Pinpoint the cell where the given text exists, returning its [X, Y] midpoint coordinate. 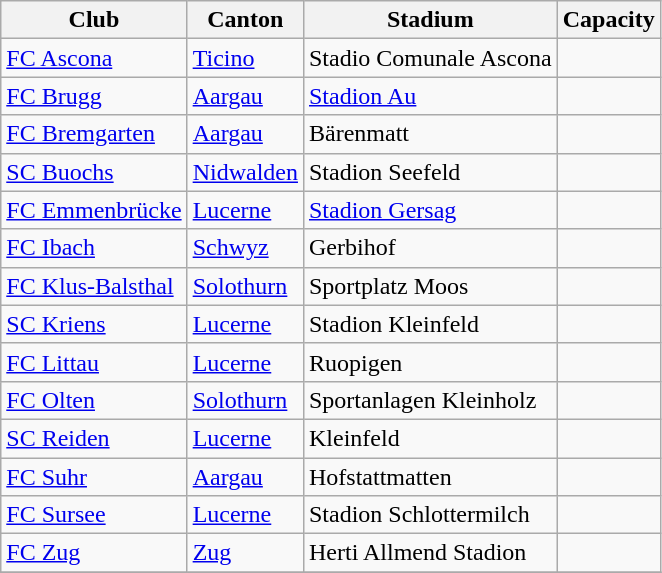
Stadio Comunale Ascona [430, 58]
FC Brugg [94, 96]
Schwyz [245, 248]
Hofstattmatten [430, 477]
Stadion Kleinfeld [430, 324]
Sportplatz Moos [430, 286]
SC Buochs [94, 172]
FC Bremgarten [94, 134]
FC Emmenbrücke [94, 210]
Stadion Schlottermilch [430, 515]
Gerbihof [430, 248]
Nidwalden [245, 172]
Canton [245, 20]
Stadion Gersag [430, 210]
Club [94, 20]
SC Kriens [94, 324]
FC Sursee [94, 515]
Stadion Seefeld [430, 172]
Stadion Au [430, 96]
Sportanlagen Kleinholz [430, 400]
Kleinfeld [430, 438]
FC Littau [94, 362]
Herti Allmend Stadion [430, 553]
FC Klus-Balsthal [94, 286]
Zug [245, 553]
Ruopigen [430, 362]
FC Olten [94, 400]
FC Ascona [94, 58]
FC Ibach [94, 248]
Stadium [430, 20]
FC Zug [94, 553]
Ticino [245, 58]
Capacity [608, 20]
FC Suhr [94, 477]
SC Reiden [94, 438]
Bärenmatt [430, 134]
